From the cell containing the given text, extract its center point as [x, y] coordinate. 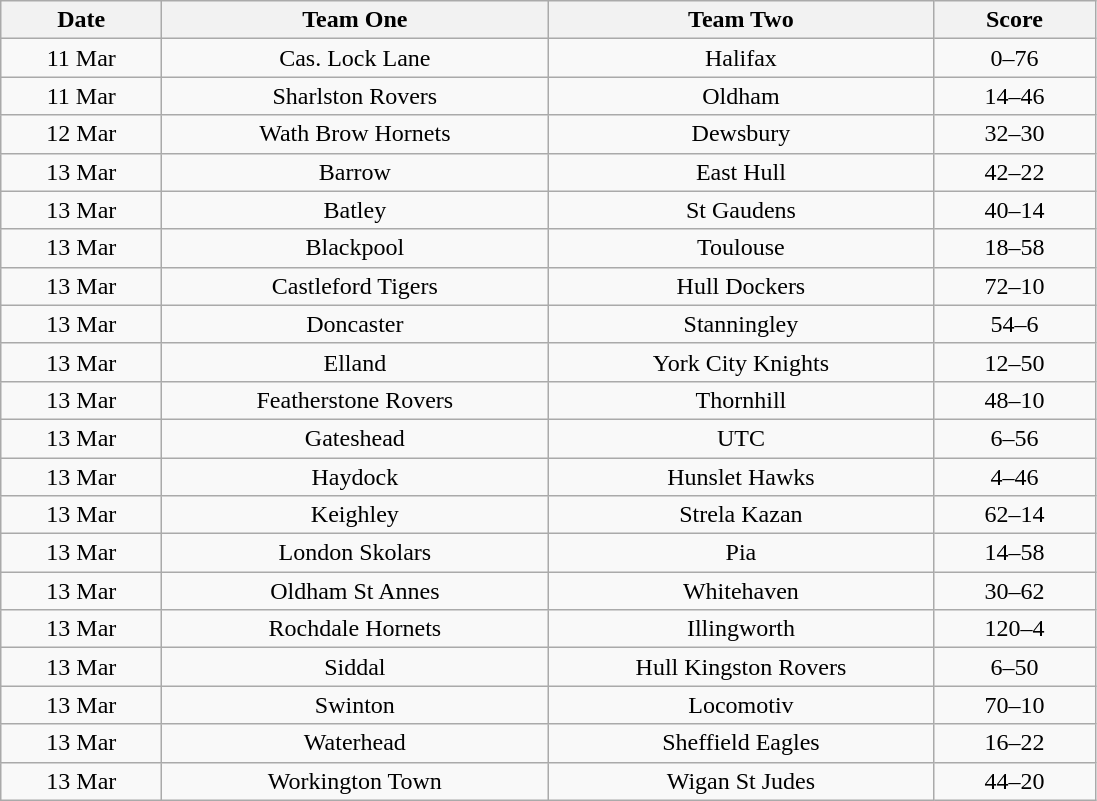
Elland [355, 362]
Waterhead [355, 743]
Hunslet Hawks [741, 477]
16–22 [1014, 743]
York City Knights [741, 362]
14–46 [1014, 96]
14–58 [1014, 553]
Doncaster [355, 324]
Strela Kazan [741, 515]
Whitehaven [741, 591]
Keighley [355, 515]
Haydock [355, 477]
12–50 [1014, 362]
Oldham [741, 96]
Workington Town [355, 781]
Hull Dockers [741, 286]
Locomotiv [741, 705]
St Gaudens [741, 210]
Swinton [355, 705]
East Hull [741, 172]
London Skolars [355, 553]
62–14 [1014, 515]
Sharlston Rovers [355, 96]
120–4 [1014, 629]
40–14 [1014, 210]
Wigan St Judes [741, 781]
UTC [741, 438]
Date [82, 20]
12 Mar [82, 134]
Pia [741, 553]
Dewsbury [741, 134]
6–56 [1014, 438]
54–6 [1014, 324]
Sheffield Eagles [741, 743]
Siddal [355, 667]
Oldham St Annes [355, 591]
Wath Brow Hornets [355, 134]
Score [1014, 20]
Toulouse [741, 248]
72–10 [1014, 286]
4–46 [1014, 477]
Batley [355, 210]
44–20 [1014, 781]
Team One [355, 20]
Castleford Tigers [355, 286]
Blackpool [355, 248]
Gateshead [355, 438]
Barrow [355, 172]
Team Two [741, 20]
18–58 [1014, 248]
Rochdale Hornets [355, 629]
6–50 [1014, 667]
Hull Kingston Rovers [741, 667]
70–10 [1014, 705]
0–76 [1014, 58]
42–22 [1014, 172]
30–62 [1014, 591]
32–30 [1014, 134]
48–10 [1014, 400]
Stanningley [741, 324]
Halifax [741, 58]
Illingworth [741, 629]
Cas. Lock Lane [355, 58]
Featherstone Rovers [355, 400]
Thornhill [741, 400]
